Capture the cell that displays the provided text and extract its [x, y] central coordinate. 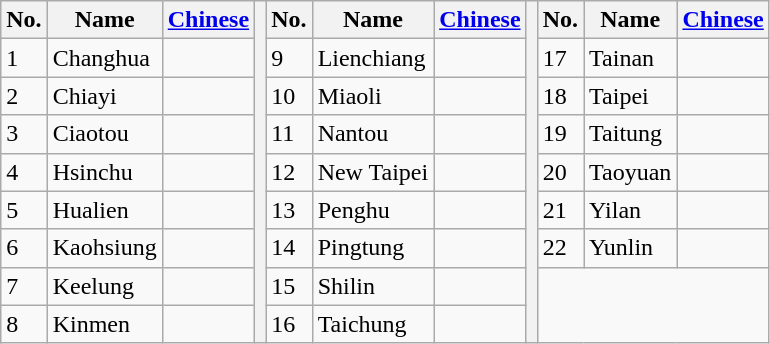
Nantou [373, 134]
Yilan [630, 210]
Changhua [104, 58]
Tainan [630, 58]
12 [289, 172]
1 [24, 58]
Keelung [104, 286]
Yunlin [630, 248]
20 [560, 172]
6 [24, 248]
21 [560, 210]
10 [289, 96]
3 [24, 134]
Shilin [373, 286]
7 [24, 286]
Hualien [104, 210]
16 [289, 324]
Kaohsiung [104, 248]
9 [289, 58]
Ciaotou [104, 134]
Kinmen [104, 324]
Taipei [630, 96]
13 [289, 210]
Pingtung [373, 248]
2 [24, 96]
Hsinchu [104, 172]
17 [560, 58]
8 [24, 324]
Lienchiang [373, 58]
19 [560, 134]
22 [560, 248]
14 [289, 248]
Taichung [373, 324]
Taoyuan [630, 172]
Chiayi [104, 96]
Penghu [373, 210]
New Taipei [373, 172]
15 [289, 286]
11 [289, 134]
Taitung [630, 134]
4 [24, 172]
Miaoli [373, 96]
18 [560, 96]
5 [24, 210]
